Find where the given text appears and provide that cell's center as [x, y] coordinate. 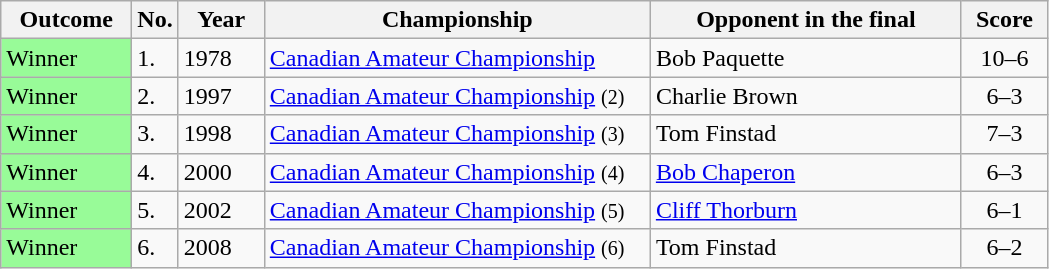
6–1 [1004, 210]
3. [155, 134]
2. [155, 96]
Opponent in the final [806, 20]
10–6 [1004, 58]
Championship [457, 20]
Cliff Thorburn [806, 210]
7–3 [1004, 134]
Canadian Amateur Championship (3) [457, 134]
6–2 [1004, 248]
2002 [221, 210]
Canadian Amateur Championship (2) [457, 96]
No. [155, 20]
Year [221, 20]
1978 [221, 58]
4. [155, 172]
Score [1004, 20]
Canadian Amateur Championship [457, 58]
Canadian Amateur Championship (5) [457, 210]
Bob Chaperon [806, 172]
Bob Paquette [806, 58]
Charlie Brown [806, 96]
5. [155, 210]
1997 [221, 96]
Canadian Amateur Championship (6) [457, 248]
6. [155, 248]
Outcome [66, 20]
2008 [221, 248]
2000 [221, 172]
Canadian Amateur Championship (4) [457, 172]
1998 [221, 134]
1. [155, 58]
